Determine the (X, Y) coordinate at the center of the cell enclosing the given text.  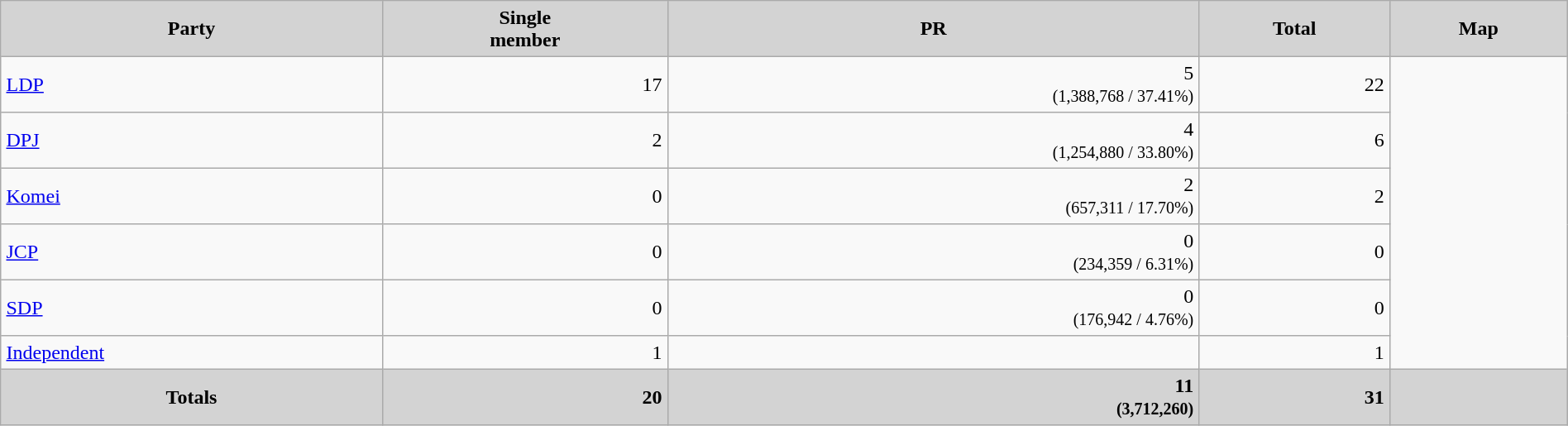
6 (1294, 141)
Independent (192, 352)
4(1,254,880 / 33.80%) (933, 141)
17 (524, 84)
Singlemember (524, 29)
Party (192, 29)
SDP (192, 308)
5(1,388,768 / 37.41%) (933, 84)
Komei (192, 196)
PR (933, 29)
31 (1294, 397)
Map (1479, 29)
2(657,311 / 17.70%) (933, 196)
LDP (192, 84)
DPJ (192, 141)
Totals (192, 397)
22 (1294, 84)
Total (1294, 29)
20 (524, 397)
11(3,712,260) (933, 397)
0(176,942 / 4.76%) (933, 308)
0(234,359 / 6.31%) (933, 252)
JCP (192, 252)
